Search for the cell housing the specified text and yield its (x, y) center coordinate. 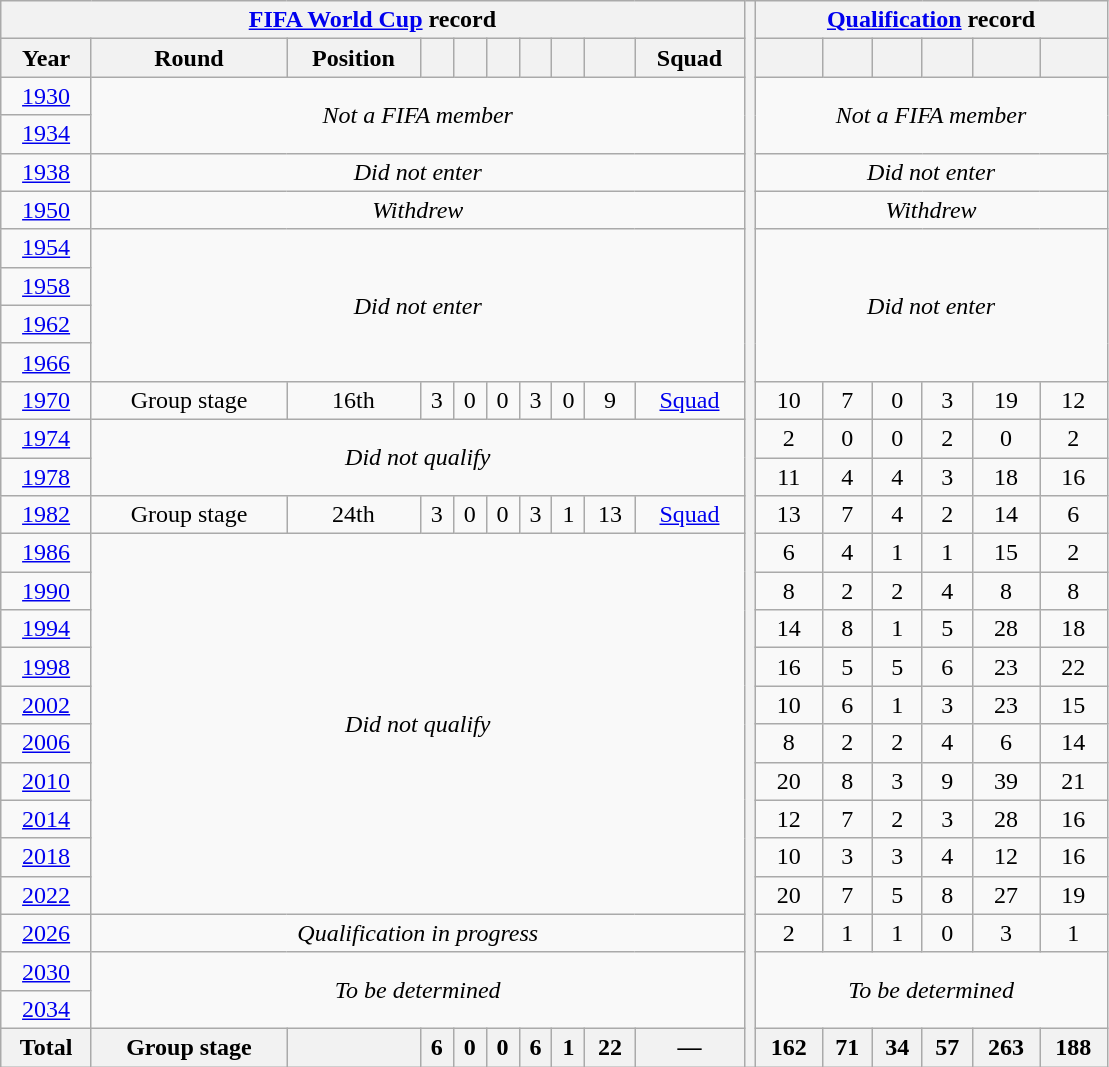
2026 (46, 933)
57 (947, 1047)
1930 (46, 96)
1978 (46, 477)
1966 (46, 362)
16th (354, 400)
188 (1074, 1047)
1950 (46, 210)
1962 (46, 324)
2018 (46, 857)
Year (46, 58)
2002 (46, 705)
1990 (46, 591)
34 (897, 1047)
Total (46, 1047)
24th (354, 515)
39 (1006, 781)
2030 (46, 971)
1970 (46, 400)
1974 (46, 438)
2010 (46, 781)
71 (847, 1047)
Qualification record (931, 20)
2014 (46, 819)
11 (788, 477)
1982 (46, 515)
162 (788, 1047)
Round (188, 58)
1998 (46, 667)
1954 (46, 248)
1994 (46, 629)
2022 (46, 895)
263 (1006, 1047)
21 (1074, 781)
1938 (46, 172)
2034 (46, 1009)
1986 (46, 553)
Qualification in progress (418, 933)
27 (1006, 895)
Position (354, 58)
1934 (46, 134)
1958 (46, 286)
— (690, 1047)
2006 (46, 743)
FIFA World Cup record (372, 20)
